Capture the cell that displays the provided text and extract its (X, Y) central coordinate. 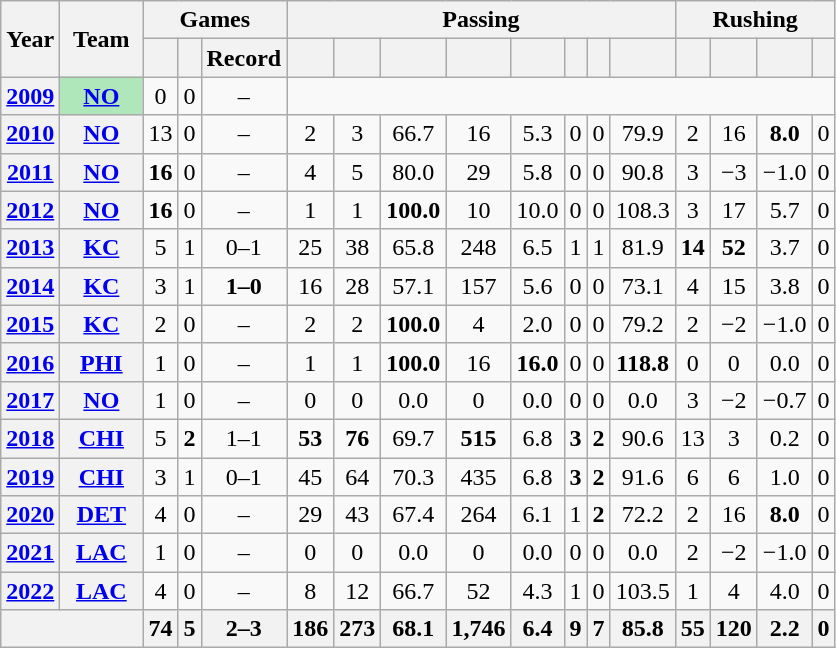
67.4 (414, 515)
2018 (30, 438)
Passing (481, 20)
3.7 (784, 248)
108.3 (642, 210)
8 (310, 591)
10.0 (538, 210)
2015 (30, 324)
Year (30, 39)
15 (734, 286)
70.3 (414, 477)
16.0 (538, 362)
25 (310, 248)
53 (310, 438)
57.1 (414, 286)
10 (478, 210)
1–1 (244, 438)
2022 (30, 591)
−3 (734, 172)
2010 (30, 134)
Record (244, 58)
91.6 (642, 477)
5.6 (538, 286)
45 (310, 477)
Team (102, 39)
73.1 (642, 286)
2017 (30, 400)
64 (358, 477)
9 (576, 629)
81.9 (642, 248)
DET (102, 515)
5.3 (538, 134)
2021 (30, 553)
0.2 (784, 438)
17 (734, 210)
6.4 (538, 629)
Rushing (755, 20)
186 (310, 629)
2019 (30, 477)
248 (478, 248)
Games (215, 20)
76 (358, 438)
80.0 (414, 172)
1.0 (784, 477)
2011 (30, 172)
2016 (30, 362)
435 (478, 477)
PHI (102, 362)
4.3 (538, 591)
2.0 (538, 324)
6.1 (538, 515)
157 (478, 286)
−0.7 (784, 400)
6.5 (538, 248)
69.7 (414, 438)
55 (692, 629)
2020 (30, 515)
7 (598, 629)
515 (478, 438)
38 (358, 248)
85.8 (642, 629)
264 (478, 515)
4.0 (784, 591)
14 (692, 248)
12 (358, 591)
2–3 (244, 629)
90.8 (642, 172)
1–0 (244, 286)
2.2 (784, 629)
1,746 (478, 629)
3.8 (784, 286)
2013 (30, 248)
28 (358, 286)
5.7 (784, 210)
273 (358, 629)
65.8 (414, 248)
2009 (30, 96)
2012 (30, 210)
74 (160, 629)
118.8 (642, 362)
79.9 (642, 134)
2014 (30, 286)
5.8 (538, 172)
103.5 (642, 591)
90.6 (642, 438)
79.2 (642, 324)
43 (358, 515)
72.2 (642, 515)
68.1 (414, 629)
120 (734, 629)
